Determine the (x, y) coordinate at the center of the cell enclosing the given text.  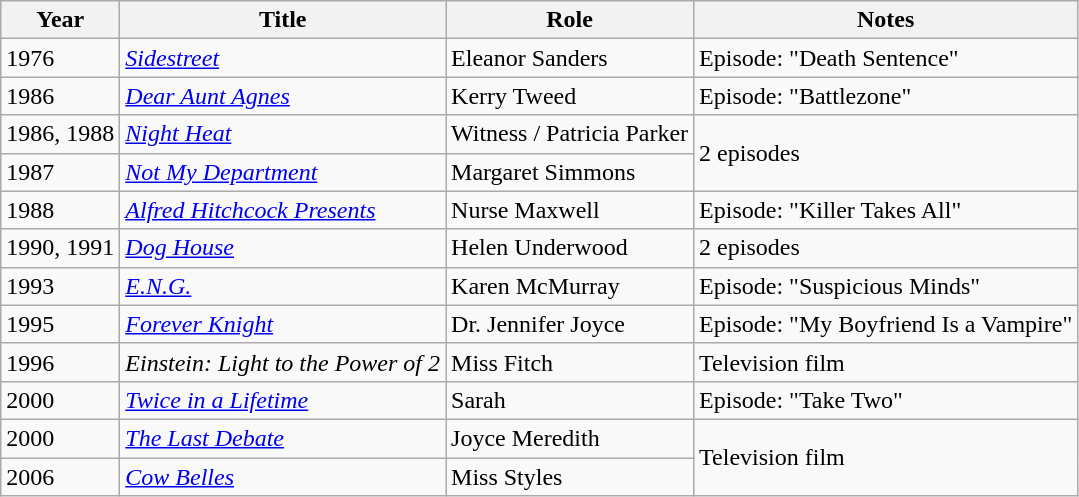
The Last Debate (283, 438)
Miss Styles (570, 477)
Karen McMurray (570, 286)
Joyce Meredith (570, 438)
Dear Aunt Agnes (283, 96)
Dog House (283, 248)
1976 (60, 58)
Witness / Patricia Parker (570, 134)
Dr. Jennifer Joyce (570, 324)
Twice in a Lifetime (283, 400)
Einstein: Light to the Power of 2 (283, 362)
2006 (60, 477)
Miss Fitch (570, 362)
Helen Underwood (570, 248)
Margaret Simmons (570, 172)
Alfred Hitchcock Presents (283, 210)
1995 (60, 324)
Episode: "My Boyfriend Is a Vampire" (886, 324)
Night Heat (283, 134)
Sidestreet (283, 58)
Cow Belles (283, 477)
Role (570, 20)
1988 (60, 210)
Episode: "Take Two" (886, 400)
Kerry Tweed (570, 96)
1993 (60, 286)
Episode: "Killer Takes All" (886, 210)
1986 (60, 96)
1990, 1991 (60, 248)
Not My Department (283, 172)
1996 (60, 362)
Eleanor Sanders (570, 58)
Forever Knight (283, 324)
Episode: "Death Sentence" (886, 58)
E.N.G. (283, 286)
Episode: "Battlezone" (886, 96)
1987 (60, 172)
Year (60, 20)
Nurse Maxwell (570, 210)
Episode: "Suspicious Minds" (886, 286)
Sarah (570, 400)
Title (283, 20)
1986, 1988 (60, 134)
Notes (886, 20)
